Identify which cell holds the provided text, then report its [x, y] central coordinate. 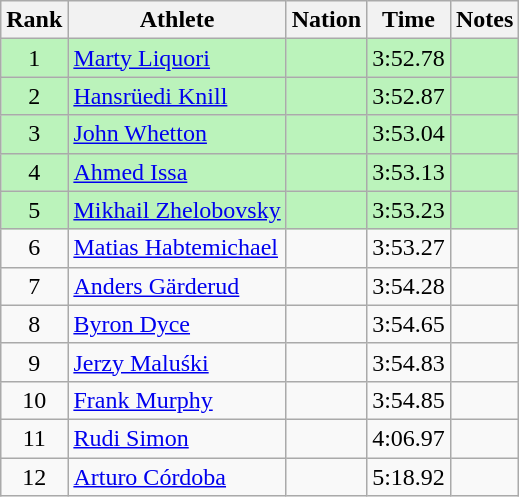
Rudi Simon [177, 438]
3:54.83 [409, 362]
7 [34, 286]
3:53.04 [409, 134]
Byron Dyce [177, 324]
4 [34, 172]
8 [34, 324]
3:54.28 [409, 286]
10 [34, 400]
Athlete [177, 20]
Jerzy Maluśki [177, 362]
3:53.13 [409, 172]
Ahmed Issa [177, 172]
Time [409, 20]
9 [34, 362]
3:54.85 [409, 400]
Nation [326, 20]
Hansrüedi Knill [177, 96]
Rank [34, 20]
2 [34, 96]
Matias Habtemichael [177, 248]
12 [34, 477]
5 [34, 210]
1 [34, 58]
Mikhail Zhelobovsky [177, 210]
3:52.78 [409, 58]
Marty Liquori [177, 58]
Arturo Córdoba [177, 477]
3:53.23 [409, 210]
Anders Gärderud [177, 286]
Notes [484, 20]
3:53.27 [409, 248]
3 [34, 134]
John Whetton [177, 134]
Frank Murphy [177, 400]
4:06.97 [409, 438]
6 [34, 248]
3:52.87 [409, 96]
5:18.92 [409, 477]
3:54.65 [409, 324]
11 [34, 438]
